For the text-containing cell, return its midpoint in [x, y] coordinate format. 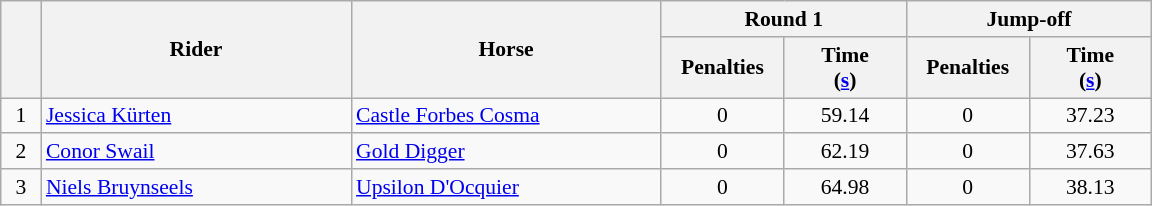
2 [21, 152]
Niels Bruynseels [196, 187]
Upsilon D'Ocquier [506, 187]
37.63 [1090, 152]
38.13 [1090, 187]
Rider [196, 50]
62.19 [846, 152]
Conor Swail [196, 152]
59.14 [846, 116]
Jump-off [1028, 19]
1 [21, 116]
Jessica Kürten [196, 116]
Gold Digger [506, 152]
3 [21, 187]
Castle Forbes Cosma [506, 116]
64.98 [846, 187]
37.23 [1090, 116]
Round 1 [784, 19]
Horse [506, 50]
